Extract the [x, y] coordinate from the center of the cell holding the provided text.  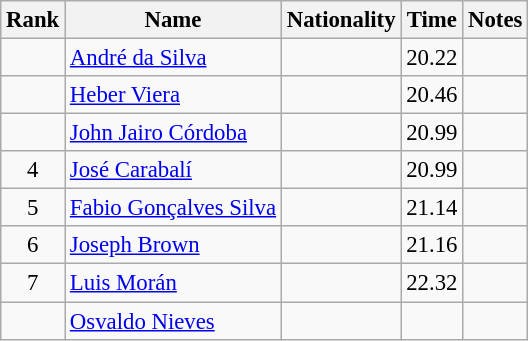
José Carabalí [174, 170]
Notes [496, 20]
21.14 [432, 208]
21.16 [432, 245]
22.32 [432, 283]
André da Silva [174, 58]
Osvaldo Nieves [174, 321]
Time [432, 20]
5 [33, 208]
John Jairo Córdoba [174, 133]
6 [33, 245]
20.46 [432, 95]
Joseph Brown [174, 245]
Name [174, 20]
20.22 [432, 58]
4 [33, 170]
Nationality [340, 20]
Heber Viera [174, 95]
Luis Morán [174, 283]
Rank [33, 20]
7 [33, 283]
Fabio Gonçalves Silva [174, 208]
